Determine the [X, Y] coordinate at the center of the cell enclosing the given text.  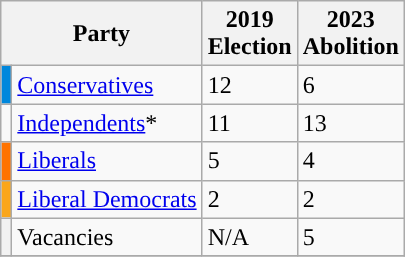
11 [250, 123]
Party [102, 34]
Conservatives [107, 85]
12 [250, 85]
N/A [250, 237]
Liberal Democrats [107, 199]
Independents* [107, 123]
Vacancies [107, 237]
4 [350, 161]
6 [350, 85]
2023Abolition [350, 34]
Liberals [107, 161]
2019Election [250, 34]
13 [350, 123]
